Return [x, y] of the center of cell containing provided text 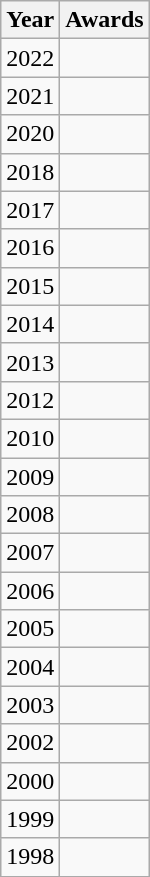
Awards [104, 20]
2022 [30, 58]
2009 [30, 477]
2018 [30, 172]
2015 [30, 286]
2004 [30, 667]
2006 [30, 591]
2007 [30, 553]
2013 [30, 362]
2002 [30, 743]
1999 [30, 819]
2016 [30, 248]
2000 [30, 781]
2008 [30, 515]
2012 [30, 400]
2021 [30, 96]
2014 [30, 324]
2005 [30, 629]
2020 [30, 134]
2017 [30, 210]
Year [30, 20]
1998 [30, 857]
2010 [30, 438]
2003 [30, 705]
